Return (X, Y) of the center of cell containing provided text 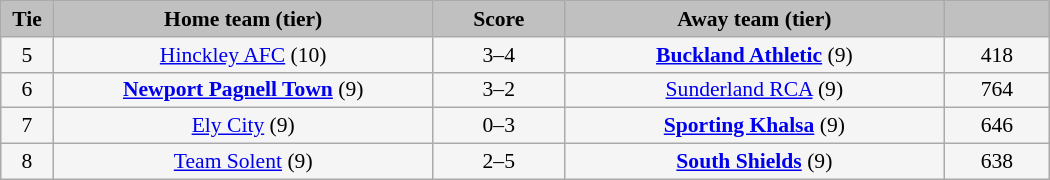
Hinckley AFC (10) (243, 55)
8 (27, 162)
2–5 (498, 162)
Sporting Khalsa (9) (754, 126)
Team Solent (9) (243, 162)
Sunderland RCA (9) (754, 90)
Tie (27, 19)
5 (27, 55)
6 (27, 90)
7 (27, 126)
Away team (tier) (754, 19)
646 (996, 126)
South Shields (9) (754, 162)
Home team (tier) (243, 19)
Score (498, 19)
3–2 (498, 90)
0–3 (498, 126)
Newport Pagnell Town (9) (243, 90)
Ely City (9) (243, 126)
Buckland Athletic (9) (754, 55)
764 (996, 90)
418 (996, 55)
638 (996, 162)
3–4 (498, 55)
